Locate the cell with the specified text and output its [x, y] center coordinate. 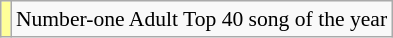
Number-one Adult Top 40 song of the year [202, 19]
